Detect which cell encompasses the target text, then output its [X, Y] center coordinate. 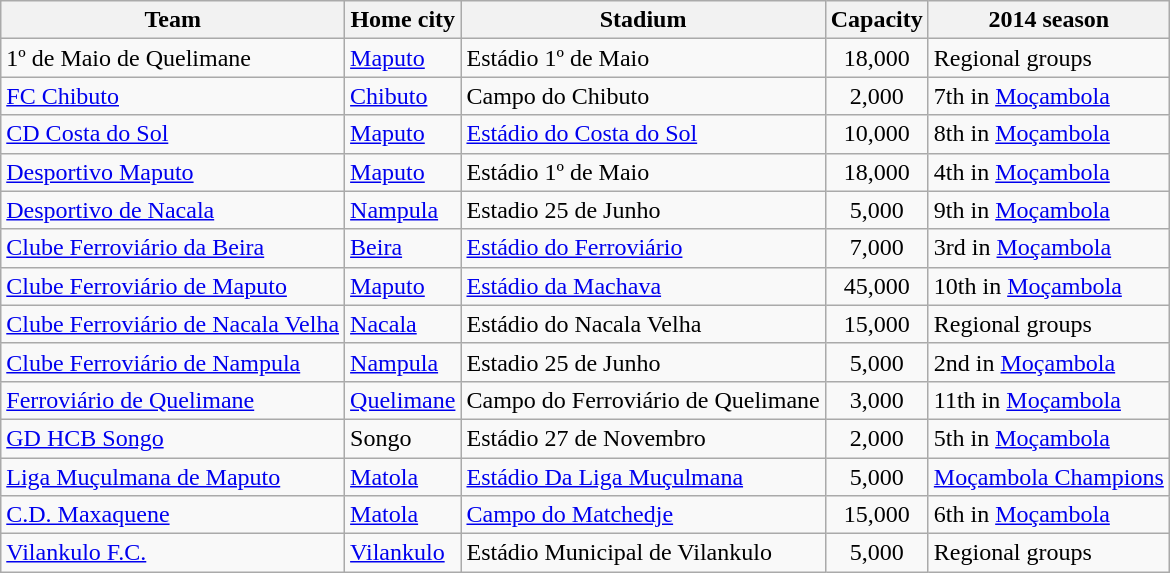
Stadium [643, 20]
Estádio do Nacala Velha [643, 324]
Vilankulo [403, 553]
Nacala [403, 324]
Estádio Da Liga Muçulmana [643, 477]
C.D. Maxaquene [173, 515]
8th in Moçambola [1048, 134]
Desportivo Maputo [173, 172]
Estádio 27 de Novembro [643, 438]
6th in Moçambola [1048, 515]
Chibuto [403, 96]
Liga Muçulmana de Maputo [173, 477]
Campo do Chibuto [643, 96]
5th in Moçambola [1048, 438]
Team [173, 20]
Estádio da Machava [643, 286]
10th in Moçambola [1048, 286]
7th in Moçambola [1048, 96]
Clube Ferroviário de Maputo [173, 286]
9th in Moçambola [1048, 210]
GD HCB Songo [173, 438]
Clube Ferroviário de Nampula [173, 362]
Estádio Municipal de Vilankulo [643, 553]
10,000 [876, 134]
Campo do Ferroviário de Quelimane [643, 400]
Campo do Matchedje [643, 515]
Home city [403, 20]
2nd in Moçambola [1048, 362]
Ferroviário de Quelimane [173, 400]
Moçambola Champions [1048, 477]
Vilankulo F.C. [173, 553]
3,000 [876, 400]
45,000 [876, 286]
Capacity [876, 20]
Beira [403, 248]
Estádio do Ferroviário [643, 248]
3rd in Moçambola [1048, 248]
7,000 [876, 248]
2014 season [1048, 20]
Songo [403, 438]
FC Chibuto [173, 96]
Quelimane [403, 400]
11th in Moçambola [1048, 400]
CD Costa do Sol [173, 134]
Clube Ferroviário de Nacala Velha [173, 324]
1º de Maio de Quelimane [173, 58]
Desportivo de Nacala [173, 210]
Estádio do Costa do Sol [643, 134]
Clube Ferroviário da Beira [173, 248]
4th in Moçambola [1048, 172]
